Return the [x, y] coordinate for the center point of the cell that contains the specified text.  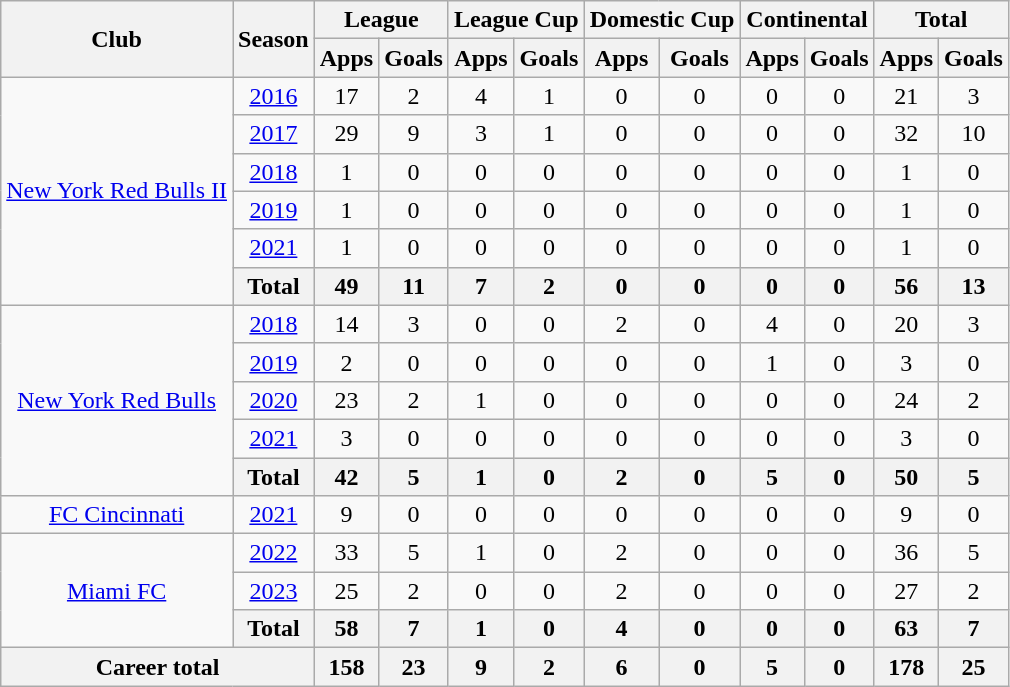
58 [346, 629]
Continental [807, 20]
178 [906, 667]
13 [974, 286]
Club [117, 39]
New York Red Bulls [117, 400]
50 [906, 477]
36 [906, 553]
14 [346, 324]
Season [273, 39]
2022 [273, 553]
2020 [273, 400]
League Cup [516, 20]
32 [906, 134]
Domestic Cup [662, 20]
20 [906, 324]
158 [346, 667]
29 [346, 134]
2016 [273, 96]
49 [346, 286]
21 [906, 96]
33 [346, 553]
2023 [273, 591]
2017 [273, 134]
27 [906, 591]
17 [346, 96]
Career total [158, 667]
42 [346, 477]
6 [622, 667]
Miami FC [117, 591]
63 [906, 629]
League [381, 20]
56 [906, 286]
11 [414, 286]
24 [906, 400]
10 [974, 134]
New York Red Bulls II [117, 191]
FC Cincinnati [117, 515]
